Extract the (X, Y) coordinate from the center of the cell holding the provided text.  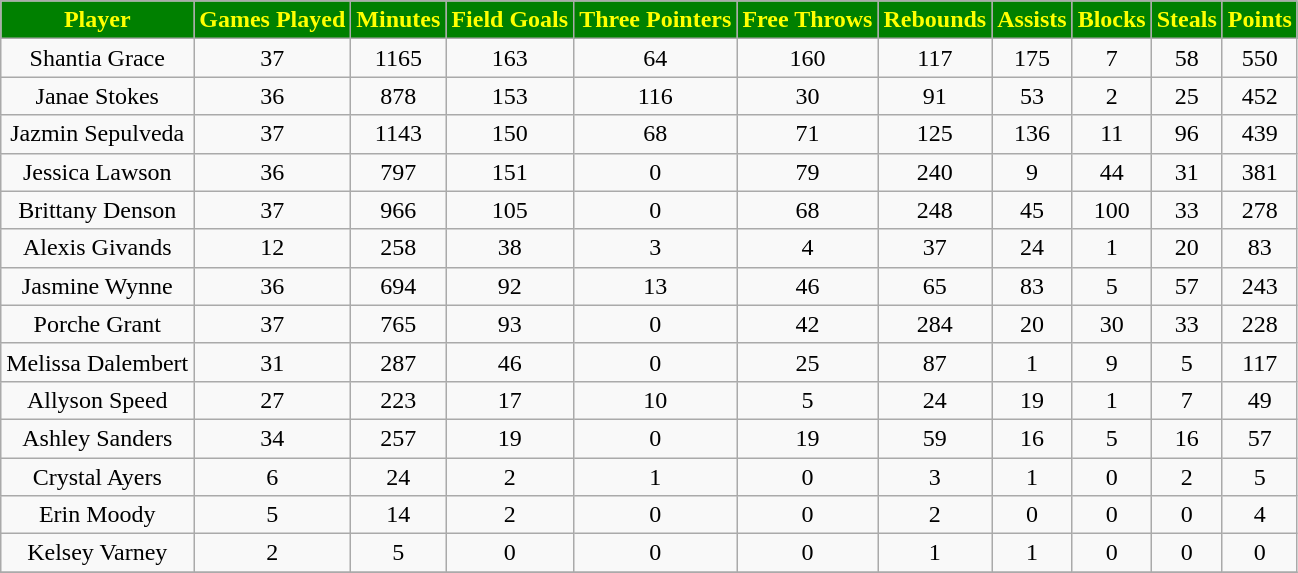
58 (1186, 58)
45 (1032, 210)
Games Played (272, 20)
284 (935, 324)
150 (510, 134)
287 (398, 362)
153 (510, 96)
257 (398, 438)
105 (510, 210)
1143 (398, 134)
116 (656, 96)
38 (510, 248)
92 (510, 286)
228 (1260, 324)
Erin Moody (98, 515)
11 (1112, 134)
13 (656, 286)
6 (272, 477)
93 (510, 324)
Minutes (398, 20)
Shantia Grace (98, 58)
71 (808, 134)
14 (398, 515)
Jessica Lawson (98, 172)
Crystal Ayers (98, 477)
Porche Grant (98, 324)
65 (935, 286)
243 (1260, 286)
151 (510, 172)
27 (272, 400)
Steals (1186, 20)
136 (1032, 134)
Free Throws (808, 20)
163 (510, 58)
Kelsey Varney (98, 553)
42 (808, 324)
Three Pointers (656, 20)
64 (656, 58)
Blocks (1112, 20)
12 (272, 248)
125 (935, 134)
Janae Stokes (98, 96)
53 (1032, 96)
59 (935, 438)
248 (935, 210)
1165 (398, 58)
Jazmin Sepulveda (98, 134)
Assists (1032, 20)
439 (1260, 134)
79 (808, 172)
91 (935, 96)
175 (1032, 58)
Points (1260, 20)
Allyson Speed (98, 400)
Field Goals (510, 20)
223 (398, 400)
765 (398, 324)
Ashley Sanders (98, 438)
550 (1260, 58)
17 (510, 400)
44 (1112, 172)
96 (1186, 134)
Rebounds (935, 20)
Brittany Denson (98, 210)
Jasmine Wynne (98, 286)
10 (656, 400)
49 (1260, 400)
381 (1260, 172)
694 (398, 286)
Player (98, 20)
452 (1260, 96)
258 (398, 248)
Alexis Givands (98, 248)
160 (808, 58)
797 (398, 172)
278 (1260, 210)
Melissa Dalembert (98, 362)
240 (935, 172)
34 (272, 438)
966 (398, 210)
100 (1112, 210)
878 (398, 96)
87 (935, 362)
